Pinpoint the cell where the given text exists, returning its (x, y) midpoint coordinate. 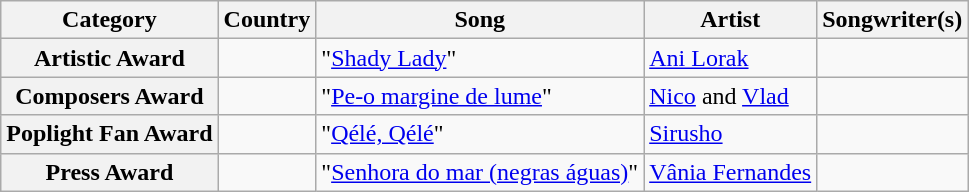
Artistic Award (110, 58)
Songwriter(s) (892, 20)
Nico and Vlad (730, 96)
"Senhora do mar (negras águas)" (480, 172)
Poplight Fan Award (110, 134)
Country (267, 20)
Press Award (110, 172)
"Qélé, Qélé" (480, 134)
"Shady Lady" (480, 58)
"Pe-o margine de lume" (480, 96)
Category (110, 20)
Artist (730, 20)
Vânia Fernandes (730, 172)
Composers Award (110, 96)
Ani Lorak (730, 58)
Sirusho (730, 134)
Song (480, 20)
